Locate the cell with the specified text and output its [X, Y] center coordinate. 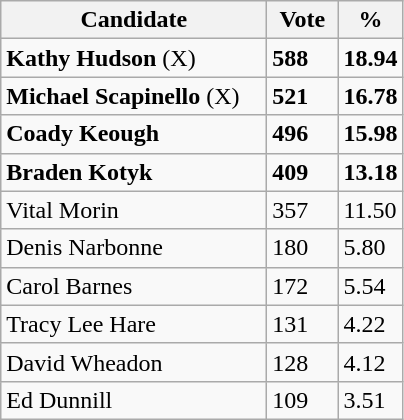
109 [302, 400]
131 [302, 324]
Kathy Hudson (X) [134, 58]
128 [302, 362]
409 [302, 172]
3.51 [370, 400]
172 [302, 286]
Tracy Lee Hare [134, 324]
5.80 [370, 248]
4.22 [370, 324]
Candidate [134, 20]
15.98 [370, 134]
Carol Barnes [134, 286]
521 [302, 96]
18.94 [370, 58]
5.54 [370, 286]
13.18 [370, 172]
4.12 [370, 362]
588 [302, 58]
11.50 [370, 210]
Vital Morin [134, 210]
496 [302, 134]
Coady Keough [134, 134]
David Wheadon [134, 362]
Michael Scapinello (X) [134, 96]
Braden Kotyk [134, 172]
Denis Narbonne [134, 248]
% [370, 20]
Ed Dunnill [134, 400]
357 [302, 210]
180 [302, 248]
Vote [302, 20]
16.78 [370, 96]
